Capture the cell that displays the provided text and extract its (X, Y) central coordinate. 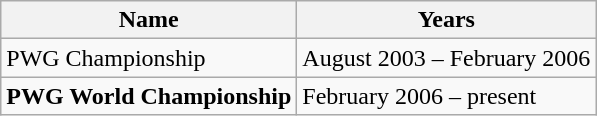
Name (149, 20)
February 2006 – present (446, 96)
Years (446, 20)
PWG Championship (149, 58)
PWG World Championship (149, 96)
August 2003 – February 2006 (446, 58)
